Return [X, Y] of the center of cell containing provided text 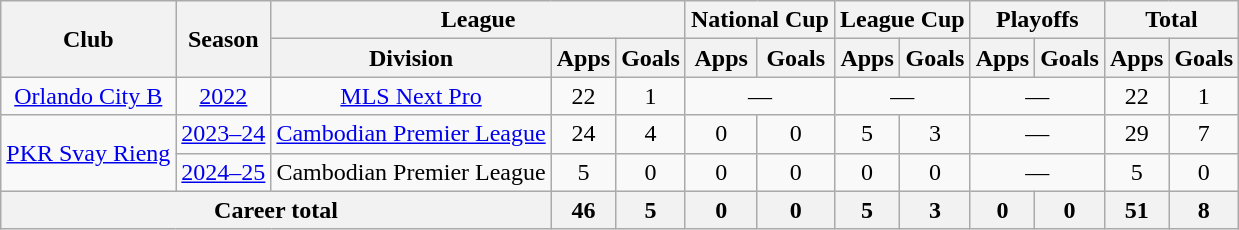
League Cup [902, 20]
Orlando City B [88, 96]
Career total [276, 210]
PKR Svay Rieng [88, 153]
Division [411, 58]
MLS Next Pro [411, 96]
Season [224, 39]
League [478, 20]
46 [583, 210]
Total [1171, 20]
7 [1204, 134]
51 [1136, 210]
2022 [224, 96]
2023–24 [224, 134]
Playoffs [1037, 20]
4 [651, 134]
Club [88, 39]
2024–25 [224, 172]
National Cup [760, 20]
8 [1204, 210]
24 [583, 134]
29 [1136, 134]
